Identify which cell holds the provided text, then report its [X, Y] central coordinate. 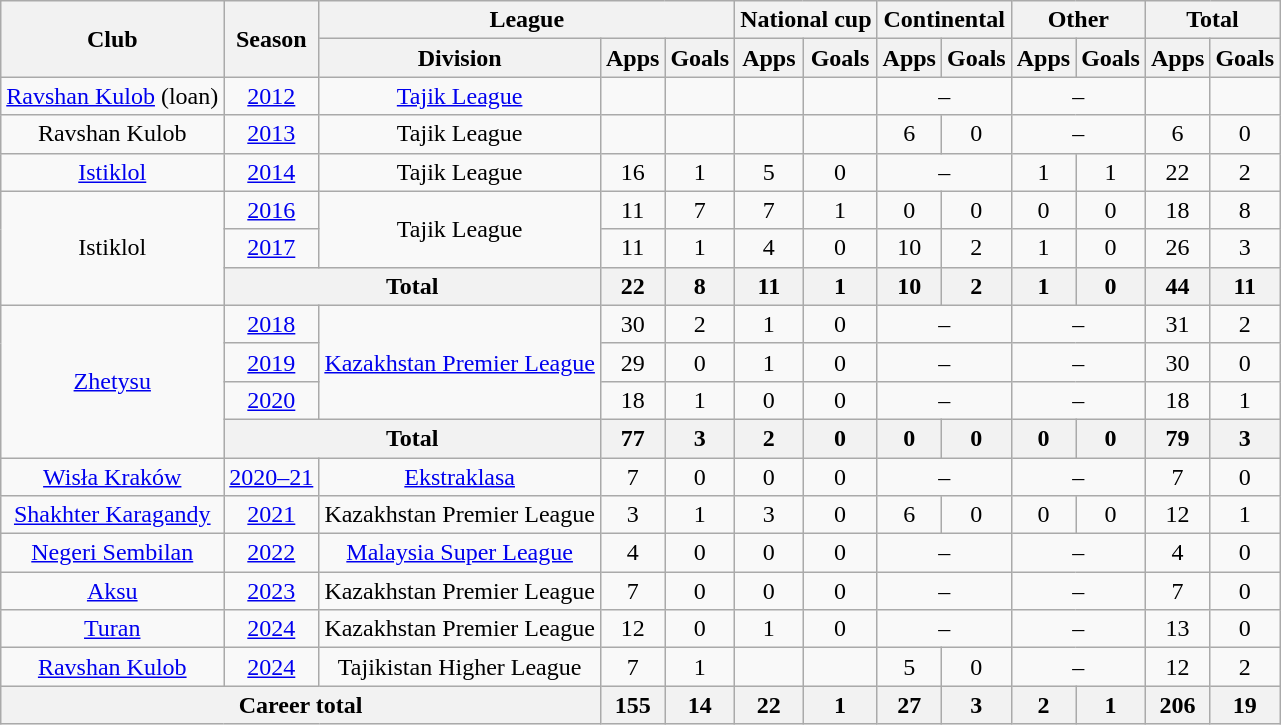
79 [1177, 438]
2020 [272, 400]
2017 [272, 248]
Zhetysu [112, 381]
13 [1177, 629]
29 [632, 362]
League [527, 20]
2012 [272, 96]
155 [632, 705]
National cup [806, 20]
Season [272, 39]
Club [112, 39]
Turan [112, 629]
2020–21 [272, 477]
19 [1245, 705]
2013 [272, 134]
Career total [301, 705]
Tajikistan Higher League [460, 667]
2019 [272, 362]
Ekstraklasa [460, 477]
Division [460, 58]
16 [632, 172]
2016 [272, 210]
2021 [272, 515]
Shakhter Karagandy [112, 515]
44 [1177, 286]
Ravshan Kulob (loan) [112, 96]
2023 [272, 591]
2018 [272, 324]
206 [1177, 705]
Continental [944, 20]
Malaysia Super League [460, 553]
26 [1177, 248]
Wisła Kraków [112, 477]
2022 [272, 553]
31 [1177, 324]
Aksu [112, 591]
2014 [272, 172]
27 [909, 705]
14 [700, 705]
Other [1078, 20]
Negeri Sembilan [112, 553]
77 [632, 438]
